Determine the (X, Y) coordinate at the center of the cell enclosing the given text.  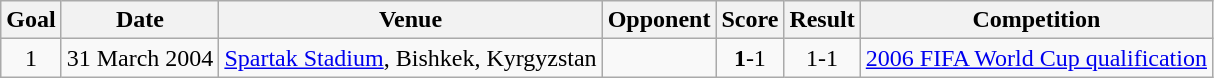
Competition (1036, 20)
Result (822, 20)
Spartak Stadium, Bishkek, Kyrgyzstan (410, 58)
Venue (410, 20)
Score (750, 20)
31 March 2004 (140, 58)
2006 FIFA World Cup qualification (1036, 58)
1 (31, 58)
Date (140, 20)
Goal (31, 20)
Opponent (659, 20)
